Detect which cell encompasses the target text, then output its [X, Y] center coordinate. 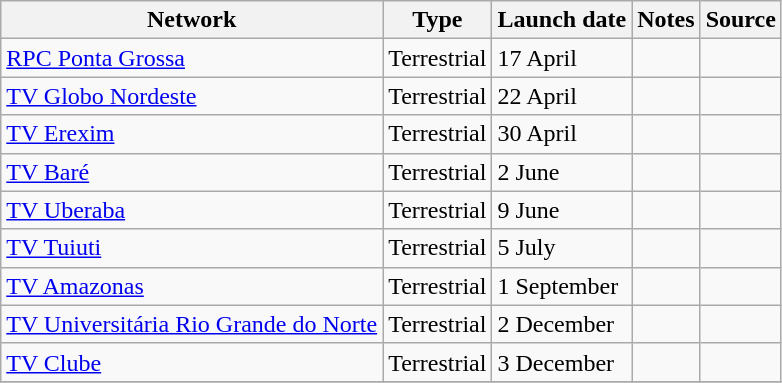
5 July [562, 248]
TV Uberaba [192, 210]
3 December [562, 362]
TV Tuiuti [192, 248]
Launch date [562, 20]
TV Amazonas [192, 286]
2 December [562, 324]
17 April [562, 58]
TV Globo Nordeste [192, 96]
TV Universitária Rio Grande do Norte [192, 324]
TV Erexim [192, 134]
2 June [562, 172]
30 April [562, 134]
Type [438, 20]
1 September [562, 286]
Notes [666, 20]
TV Baré [192, 172]
Source [740, 20]
TV Clube [192, 362]
RPC Ponta Grossa [192, 58]
Network [192, 20]
22 April [562, 96]
9 June [562, 210]
